For the text-containing cell, return its midpoint in (x, y) coordinate format. 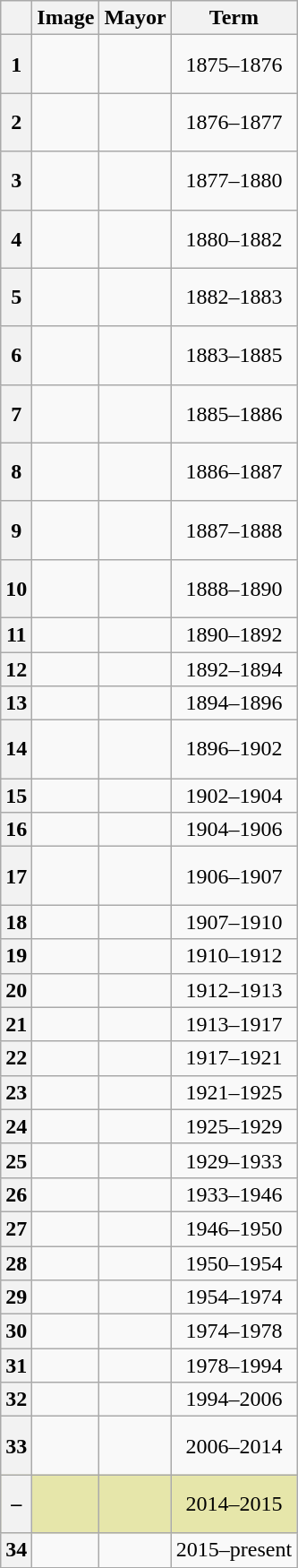
1885–1886 (234, 414)
1896–1902 (234, 749)
1882–1883 (234, 297)
17 (16, 876)
22 (16, 1058)
1875–1876 (234, 65)
13 (16, 703)
32 (16, 1400)
1904–1906 (234, 830)
16 (16, 830)
1978–1994 (234, 1366)
23 (16, 1092)
24 (16, 1126)
2014–2015 (234, 1503)
Mayor (135, 18)
30 (16, 1331)
2015–present (234, 1550)
1929–1933 (234, 1160)
1883–1885 (234, 355)
1946–1950 (234, 1228)
11 (16, 634)
1 (16, 65)
1907–1910 (234, 922)
1888–1890 (234, 588)
4 (16, 238)
1912–1913 (234, 990)
1894–1896 (234, 703)
20 (16, 990)
1994–2006 (234, 1400)
1954–1974 (234, 1297)
5 (16, 297)
1906–1907 (234, 876)
7 (16, 414)
1886–1887 (234, 471)
1902–1904 (234, 796)
1892–1894 (234, 669)
25 (16, 1160)
14 (16, 749)
1876–1877 (234, 122)
1917–1921 (234, 1058)
10 (16, 588)
15 (16, 796)
3 (16, 181)
2006–2014 (234, 1446)
Image (66, 18)
Term (234, 18)
1925–1929 (234, 1126)
34 (16, 1550)
8 (16, 471)
19 (16, 956)
1913–1917 (234, 1024)
29 (16, 1297)
6 (16, 355)
1974–1978 (234, 1331)
26 (16, 1194)
31 (16, 1366)
33 (16, 1446)
12 (16, 669)
9 (16, 530)
1877–1880 (234, 181)
21 (16, 1024)
1890–1892 (234, 634)
1887–1888 (234, 530)
18 (16, 922)
2 (16, 122)
1933–1946 (234, 1194)
1880–1882 (234, 238)
28 (16, 1262)
1921–1925 (234, 1092)
1910–1912 (234, 956)
1950–1954 (234, 1262)
– (16, 1503)
27 (16, 1228)
